Extract the (X, Y) coordinate from the center of the cell holding the provided text.  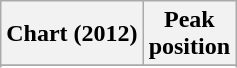
Chart (2012) (72, 34)
Peakposition (189, 34)
